Output the (X, Y) coordinate of the center of the cell containing the given text.  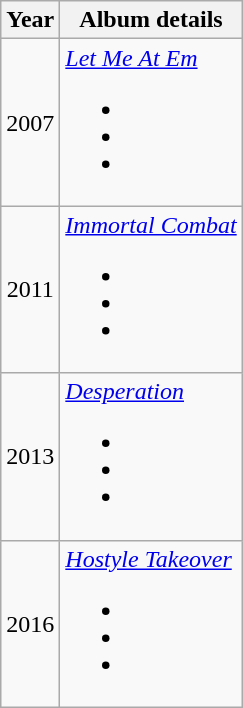
2016 (30, 624)
Let Me At Em (151, 122)
2013 (30, 456)
Year (30, 20)
Immortal Combat (151, 290)
2007 (30, 122)
2011 (30, 290)
Desperation (151, 456)
Hostyle Takeover (151, 624)
Album details (151, 20)
